Detect which cell encompasses the target text, then output its [x, y] center coordinate. 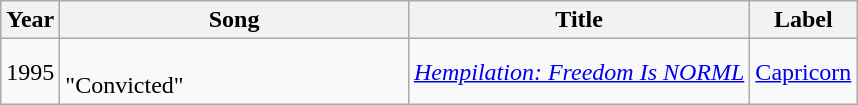
Capricorn [804, 72]
Song [234, 20]
Title [578, 20]
Hempilation: Freedom Is NORML [578, 72]
Year [30, 20]
"Convicted" [234, 72]
1995 [30, 72]
Label [804, 20]
